For the text-containing cell, return its midpoint in [x, y] coordinate format. 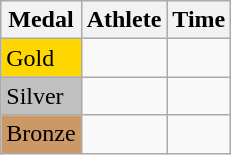
Athlete [124, 20]
Time [199, 20]
Gold [41, 58]
Medal [41, 20]
Bronze [41, 134]
Silver [41, 96]
